Locate the cell with the specified text and output its [x, y] center coordinate. 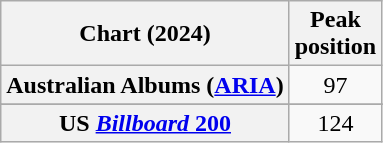
124 [335, 123]
Peakposition [335, 34]
Chart (2024) [145, 34]
Australian Albums (ARIA) [145, 85]
97 [335, 85]
US Billboard 200 [145, 123]
